Locate the cell with the specified text and output its (x, y) center coordinate. 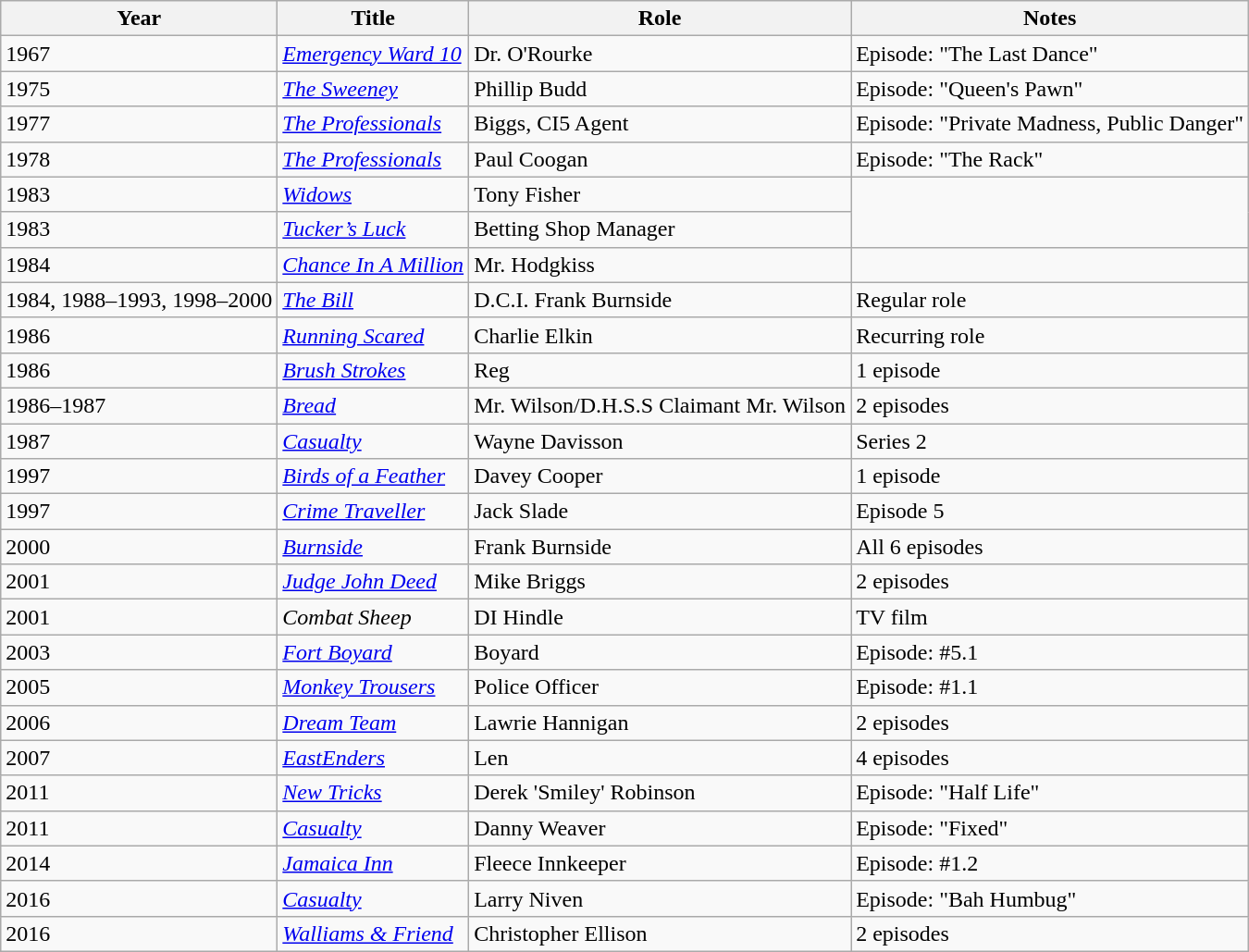
Fleece Innkeeper (661, 863)
Lawrie Hannigan (661, 723)
Role (661, 19)
2006 (139, 723)
Combat Sheep (374, 617)
1987 (139, 441)
Monkey Trousers (374, 687)
Episode: #1.1 (1050, 687)
Mike Briggs (661, 582)
Jamaica Inn (374, 863)
2007 (139, 758)
The Sweeney (374, 89)
Episode: #5.1 (1050, 652)
Birds of a Feather (374, 476)
Jack Slade (661, 512)
Charlie Elkin (661, 335)
Crime Traveller (374, 512)
1967 (139, 54)
Boyard (661, 652)
2000 (139, 547)
Walliams & Friend (374, 933)
DI Hindle (661, 617)
Series 2 (1050, 441)
New Tricks (374, 793)
Davey Cooper (661, 476)
1977 (139, 124)
Betting Shop Manager (661, 229)
Derek 'Smiley' Robinson (661, 793)
Mr. Hodgkiss (661, 265)
2005 (139, 687)
Tony Fisher (661, 194)
All 6 episodes (1050, 547)
Episode: "Queen's Pawn" (1050, 89)
Running Scared (374, 335)
Notes (1050, 19)
2003 (139, 652)
Bread (374, 405)
Len (661, 758)
Episode: "Private Madness, Public Danger" (1050, 124)
Frank Burnside (661, 547)
Episode: "Bah Humbug" (1050, 898)
1986–1987 (139, 405)
D.C.I. Frank Burnside (661, 300)
Police Officer (661, 687)
TV film (1050, 617)
Regular role (1050, 300)
Tucker’s Luck (374, 229)
Larry Niven (661, 898)
1975 (139, 89)
1978 (139, 159)
Phillip Budd (661, 89)
Episode: "Half Life" (1050, 793)
EastEnders (374, 758)
Wayne Davisson (661, 441)
Dr. O'Rourke (661, 54)
Dream Team (374, 723)
Mr. Wilson/D.H.S.S Claimant Mr. Wilson (661, 405)
1984 (139, 265)
Judge John Deed (374, 582)
Episode: #1.2 (1050, 863)
Title (374, 19)
Widows (374, 194)
Fort Boyard (374, 652)
2014 (139, 863)
Reg (661, 370)
Episode 5 (1050, 512)
The Bill (374, 300)
Paul Coogan (661, 159)
Recurring role (1050, 335)
Episode: "The Rack" (1050, 159)
1984, 1988–1993, 1998–2000 (139, 300)
Danny Weaver (661, 828)
Episode: "Fixed" (1050, 828)
Christopher Ellison (661, 933)
Chance In A Million (374, 265)
Biggs, CI5 Agent (661, 124)
Year (139, 19)
Brush Strokes (374, 370)
Burnside (374, 547)
Emergency Ward 10 (374, 54)
4 episodes (1050, 758)
Episode: "The Last Dance" (1050, 54)
